Search for the cell housing the specified text and yield its [x, y] center coordinate. 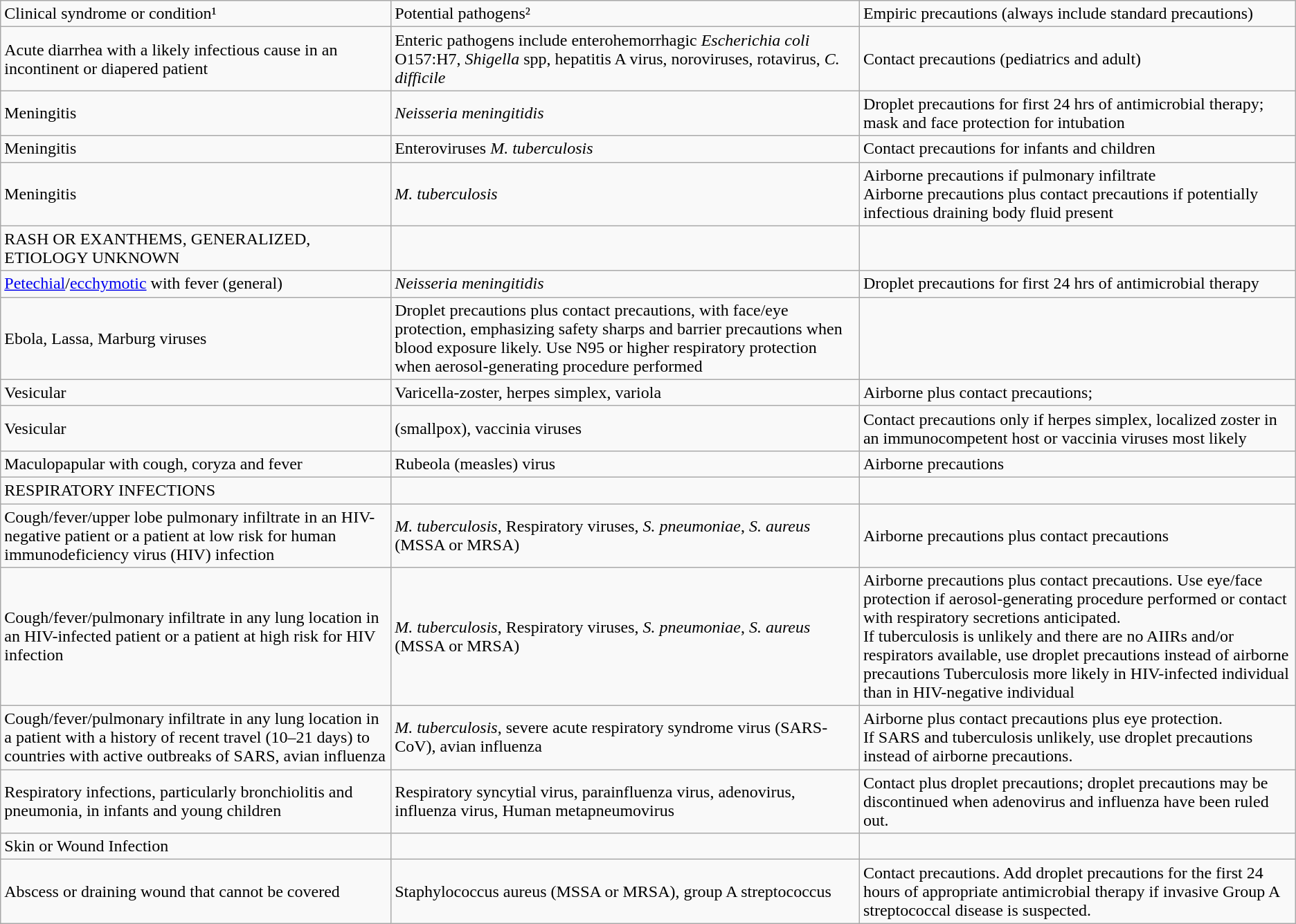
Respiratory infections, particularly bronchiolitis and pneumonia, in infants and young children [196, 801]
Contact plus droplet precautions; droplet precautions may be discontinued when adenovirus and influenza have been ruled out. [1077, 801]
M. tuberculosis [626, 194]
Contact precautions for infants and children [1077, 149]
Airborne precautions if pulmonary infiltrateAirborne precautions plus contact precautions if potentially infectious draining body fluid present [1077, 194]
Skin or Wound Infection [196, 846]
Contact precautions only if herpes simplex, localized zoster in an immunocompetent host or vaccinia viruses most likely [1077, 428]
Cough/fever/upper lobe pulmonary infiltrate in an HIV-negative patient or a patient at low risk for human immunodeficiency virus (HIV) infection [196, 536]
Empiric precautions (always include standard precautions) [1077, 14]
Airborne plus contact precautions plus eye protection.If SARS and tuberculosis unlikely, use droplet precautions instead of airborne precautions. [1077, 738]
Cough/fever/pulmonary infiltrate in any lung location in an HIV-infected patient or a patient at high risk for HIV infection [196, 637]
Maculopapular with cough, coryza and fever [196, 464]
Clinical syndrome or condition¹ [196, 14]
Staphylococcus aureus (MSSA or MRSA), group A streptococcus [626, 891]
Enteric pathogens include enterohemorrhagic Escherichia coli O157:H7, Shigella spp, hepatitis A virus, noroviruses, rotavirus, C. difficile [626, 59]
Abscess or draining wound that cannot be covered [196, 891]
Airborne precautions [1077, 464]
Contact precautions (pediatrics and adult) [1077, 59]
Airborne plus contact precautions; [1077, 392]
Ebola, Lassa, Marburg viruses [196, 338]
Petechial/ecchymotic with fever (general) [196, 284]
Airborne precautions plus contact precautions [1077, 536]
Varicella-zoster, herpes simplex, variola [626, 392]
M. tuberculosis, severe acute respiratory syndrome virus (SARS-CoV), avian influenza [626, 738]
Acute diarrhea with a likely infectious cause in an incontinent or diapered patient [196, 59]
Droplet precautions for first 24 hrs of antimicrobial therapy [1077, 284]
RESPIRATORY INFECTIONS [196, 490]
Droplet precautions for first 24 hrs of antimicrobial therapy; mask and face protection for intubation [1077, 114]
Enteroviruses M. tuberculosis [626, 149]
Respiratory syncytial virus, parainfluenza virus, adenovirus, influenza virus, Human metapneumovirus [626, 801]
Rubeola (measles) virus [626, 464]
RASH OR EXANTHEMS, GENERALIZED, ETIOLOGY UNKNOWN [196, 248]
Potential pathogens² [626, 14]
(smallpox), vaccinia viruses [626, 428]
